Extract the (X, Y) coordinate from the center of the cell holding the provided text.  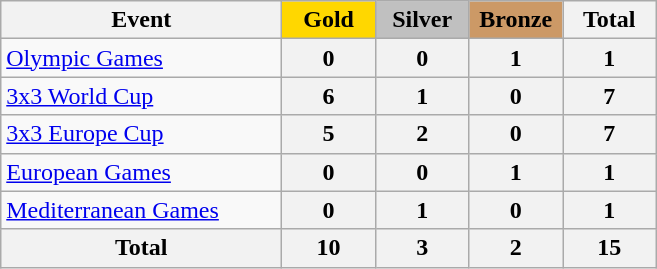
Gold (329, 20)
6 (329, 96)
European Games (142, 172)
Silver (422, 20)
3 (422, 248)
10 (329, 248)
Mediterranean Games (142, 210)
Olympic Games (142, 58)
15 (609, 248)
5 (329, 134)
Bronze (516, 20)
Event (142, 20)
3x3 World Cup (142, 96)
3x3 Europe Cup (142, 134)
